Determine the (X, Y) coordinate at the center of the cell enclosing the given text.  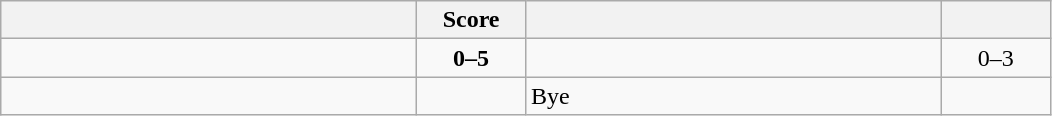
Score (472, 20)
Bye (733, 96)
0–5 (472, 58)
0–3 (996, 58)
